Scan for the cell matching the given text and deliver its (x, y) coordinate at center. 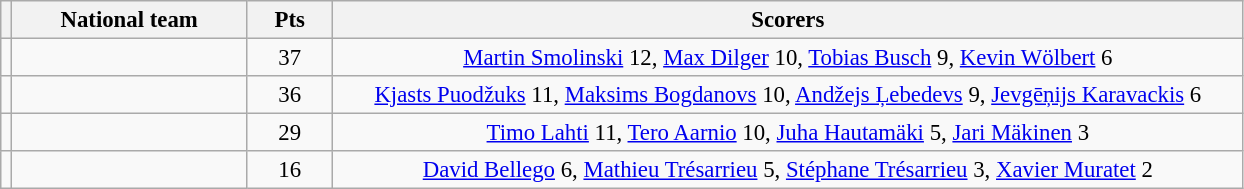
Scorers (788, 20)
37 (290, 58)
David Bellego 6, Mathieu Trésarrieu 5, Stéphane Trésarrieu 3, Xavier Muratet 2 (788, 170)
Martin Smolinski 12, Max Dilger 10, Tobias Busch 9, Kevin Wölbert 6 (788, 58)
16 (290, 170)
Pts (290, 20)
29 (290, 133)
36 (290, 95)
National team (129, 20)
Timo Lahti 11, Tero Aarnio 10, Juha Hautamäki 5, Jari Mäkinen 3 (788, 133)
Kjasts Puodžuks 11, Maksims Bogdanovs 10, Andžejs Ļebedevs 9, Jevgēņijs Karavackis 6 (788, 95)
